Search for the cell housing the specified text and yield its [X, Y] center coordinate. 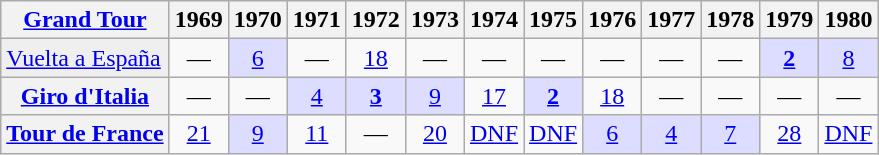
Tour de France [85, 134]
28 [790, 134]
Grand Tour [85, 20]
1979 [790, 20]
8 [848, 58]
1974 [494, 20]
1975 [554, 20]
17 [494, 96]
1977 [672, 20]
21 [198, 134]
1969 [198, 20]
20 [434, 134]
Giro d'Italia [85, 96]
1972 [376, 20]
Vuelta a España [85, 58]
1980 [848, 20]
1973 [434, 20]
1976 [612, 20]
1971 [316, 20]
1978 [730, 20]
1970 [258, 20]
3 [376, 96]
11 [316, 134]
7 [730, 134]
